Find where the given text appears and provide that cell's center as (X, Y) coordinate. 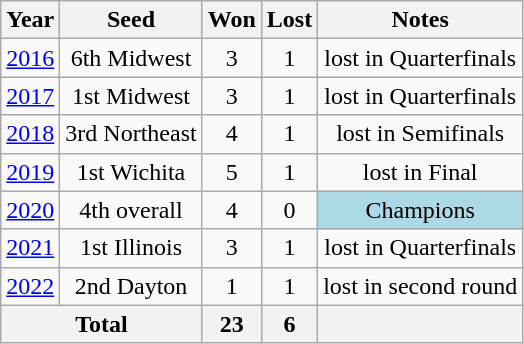
23 (232, 324)
lost in Final (420, 172)
lost in second round (420, 286)
2nd Dayton (131, 286)
3rd Northeast (131, 134)
1st Midwest (131, 96)
0 (289, 210)
Seed (131, 20)
Won (232, 20)
4th overall (131, 210)
1st Illinois (131, 248)
6th Midwest (131, 58)
1st Wichita (131, 172)
2022 (30, 286)
2017 (30, 96)
2020 (30, 210)
Total (102, 324)
Lost (289, 20)
5 (232, 172)
Notes (420, 20)
2018 (30, 134)
Champions (420, 210)
lost in Semifinals (420, 134)
Year (30, 20)
2021 (30, 248)
2019 (30, 172)
6 (289, 324)
2016 (30, 58)
